Capture the cell that displays the provided text and extract its (X, Y) central coordinate. 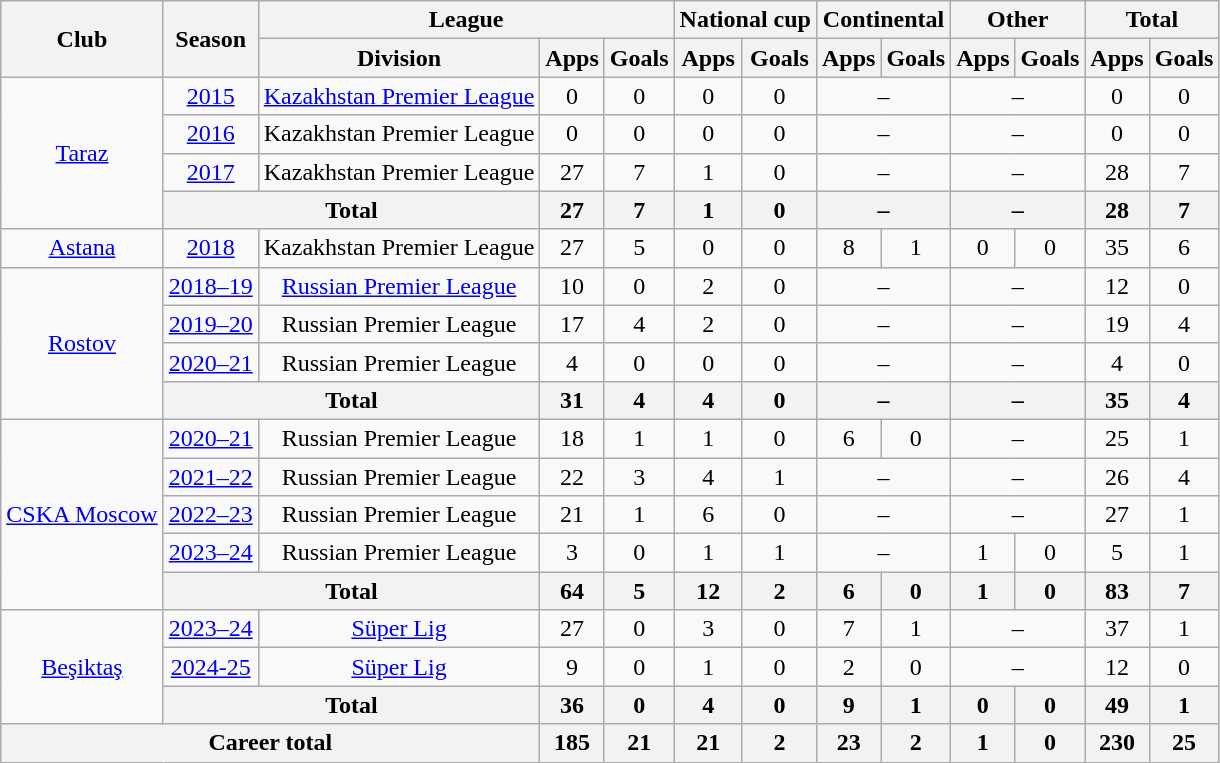
83 (1117, 591)
37 (1117, 629)
36 (572, 705)
CSKA Moscow (82, 514)
8 (848, 248)
22 (572, 477)
26 (1117, 477)
31 (572, 400)
2024-25 (210, 667)
2019–20 (210, 324)
Continental (883, 20)
64 (572, 591)
18 (572, 438)
League (466, 20)
2017 (210, 172)
Division (399, 58)
Other (1018, 20)
Beşiktaş (82, 667)
Rostov (82, 343)
Astana (82, 248)
23 (848, 743)
2022–23 (210, 515)
10 (572, 286)
17 (572, 324)
Club (82, 39)
230 (1117, 743)
2018–19 (210, 286)
2016 (210, 134)
185 (572, 743)
Season (210, 39)
49 (1117, 705)
National cup (745, 20)
19 (1117, 324)
2018 (210, 248)
2021–22 (210, 477)
2015 (210, 96)
Taraz (82, 153)
Career total (270, 743)
